Search for the cell housing the specified text and yield its (X, Y) center coordinate. 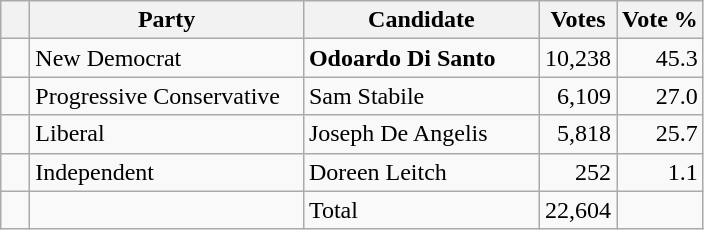
Joseph De Angelis (421, 134)
25.7 (660, 134)
5,818 (578, 134)
27.0 (660, 96)
Doreen Leitch (421, 172)
6,109 (578, 96)
22,604 (578, 210)
Vote % (660, 20)
Progressive Conservative (167, 96)
10,238 (578, 58)
Independent (167, 172)
Sam Stabile (421, 96)
Total (421, 210)
45.3 (660, 58)
252 (578, 172)
Votes (578, 20)
Odoardo Di Santo (421, 58)
Liberal (167, 134)
1.1 (660, 172)
New Democrat (167, 58)
Party (167, 20)
Candidate (421, 20)
